Pinpoint the cell where the given text exists, returning its [X, Y] midpoint coordinate. 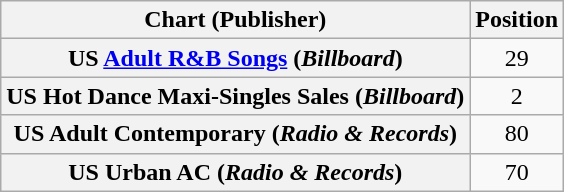
Chart (Publisher) [236, 20]
Position [517, 20]
US Adult R&B Songs (Billboard) [236, 58]
US Urban AC (Radio & Records) [236, 172]
US Hot Dance Maxi-Singles Sales (Billboard) [236, 96]
US Adult Contemporary (Radio & Records) [236, 134]
2 [517, 96]
70 [517, 172]
80 [517, 134]
29 [517, 58]
